Pinpoint the cell where the given text exists, returning its [x, y] midpoint coordinate. 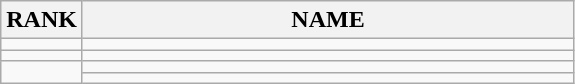
RANK [42, 20]
NAME [328, 20]
